Locate the cell with the specified text and output its (X, Y) center coordinate. 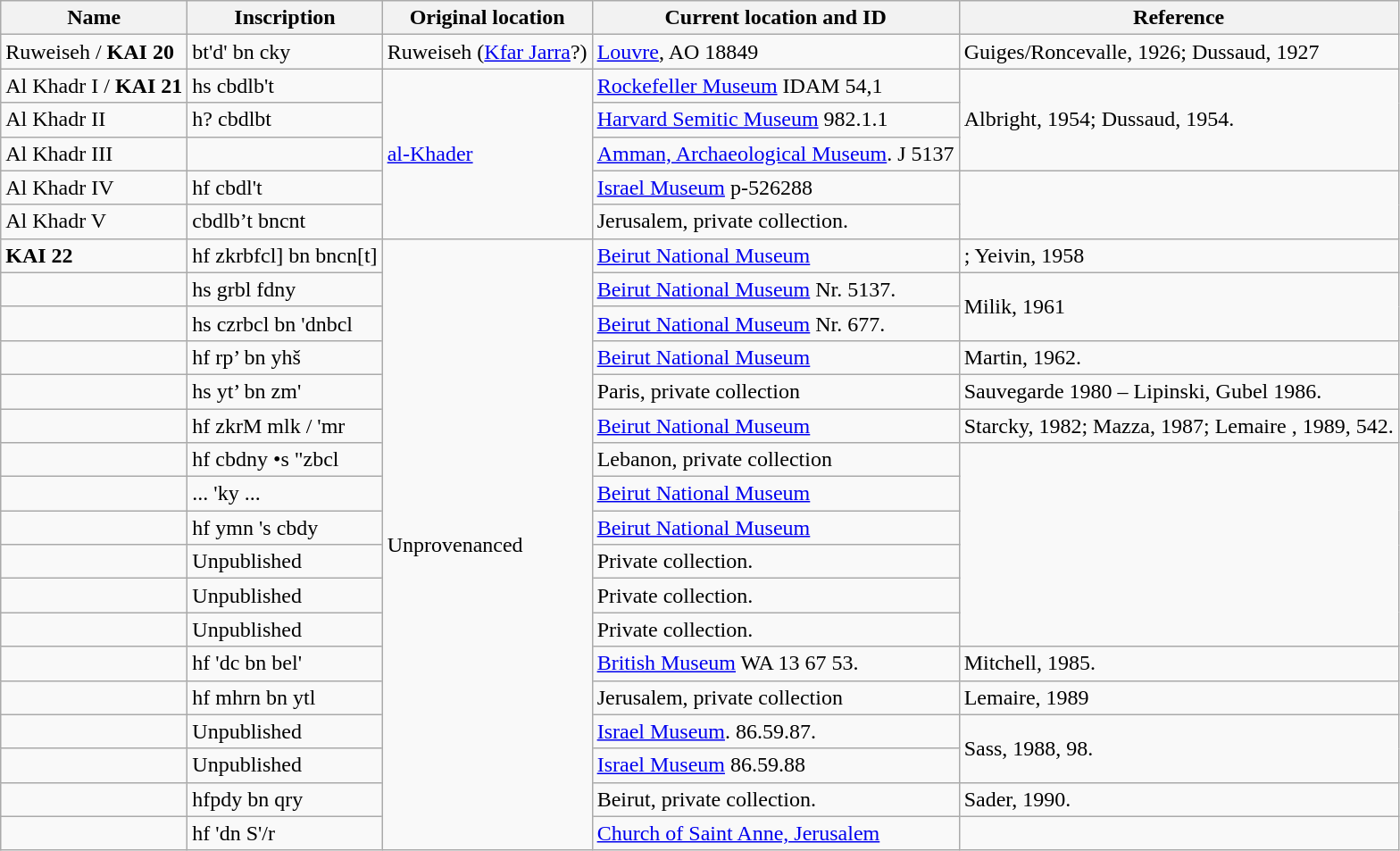
Jerusalem, private collection (775, 697)
British Museum WA 13 67 53. (775, 663)
Israel Museum. 86.59.87. (775, 731)
hfpdy bn qry (285, 799)
Jerusalem, private collection. (775, 221)
; Yeivin, 1958 (1179, 255)
Sauvegarde 1980 – Lipinski, Gubel 1986. (1179, 391)
Amman, Archaeological Museum. J 5137 (775, 154)
Al Khadr I / KAI 21 (95, 86)
Guiges/Roncevalle, 1926; Dussaud, 1927 (1179, 52)
Al Khadr III (95, 154)
Beirut National Museum Nr. 5137. (775, 289)
Ruweiseh (Kfar Jarra?) (487, 52)
hf mhrn bn ytl (285, 697)
Sass, 1988, 98. (1179, 748)
bt'd' bn cky (285, 52)
Lebanon, private collection (775, 460)
Mitchell, 1985. (1179, 663)
Reference (1179, 18)
Albright, 1954; Dussaud, 1954. (1179, 120)
Paris, private collection (775, 391)
hf cbdl't (285, 188)
Milik, 1961 (1179, 306)
hs grbl fdny (285, 289)
h? cbdlbt (285, 120)
Louvre, AO 18849 (775, 52)
Beirut, private collection. (775, 799)
KAI 22 (95, 255)
Unprovenanced (487, 545)
Al Khadr II (95, 120)
Rockefeller Museum IDAM 54,1 (775, 86)
hf rp’ bn yhš (285, 357)
Current location and ID (775, 18)
hs cbdlb't (285, 86)
Ruweiseh / KAI 20 (95, 52)
hs czrbcl bn 'dnbcl (285, 323)
al-Khader (487, 154)
hf zkrbfcl] bn bncn[t] (285, 255)
Israel Museum p-526288 (775, 188)
Inscription (285, 18)
hs yt’ bn zm' (285, 391)
Al Khadr IV (95, 188)
Lemaire, 1989 (1179, 697)
Martin, 1962. (1179, 357)
Beirut National Museum Nr. 677. (775, 323)
hf cbdny •s "zbcl (285, 460)
Israel Museum 86.59.88 (775, 765)
Name (95, 18)
hf zkrM mlk / 'mr (285, 426)
Original location (487, 18)
Church of Saint Anne, Jerusalem (775, 833)
Harvard Semitic Museum 982.1.1 (775, 120)
Sader, 1990. (1179, 799)
Starcky, 1982; Mazza, 1987; Lemaire , 1989, 542. (1179, 426)
hf ymn 's cbdy (285, 528)
Al Khadr V (95, 221)
hf 'dc bn bel' (285, 663)
hf 'dn S'/r (285, 833)
... 'ky ... (285, 494)
cbdlb’t bncnt (285, 221)
